Capture the cell that displays the provided text and extract its [x, y] central coordinate. 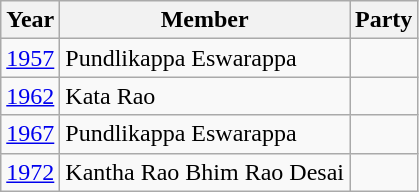
1972 [30, 172]
Member [205, 20]
Kantha Rao Bhim Rao Desai [205, 172]
Kata Rao [205, 96]
Year [30, 20]
1962 [30, 96]
1957 [30, 58]
1967 [30, 134]
Party [384, 20]
